Return [x, y] of the center of cell containing provided text 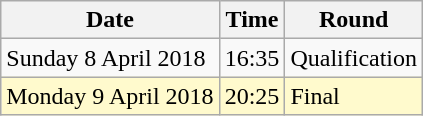
Final [354, 96]
Round [354, 20]
Sunday 8 April 2018 [110, 58]
Date [110, 20]
Qualification [354, 58]
20:25 [252, 96]
Monday 9 April 2018 [110, 96]
16:35 [252, 58]
Time [252, 20]
